Pinpoint the cell where the given text exists, returning its (x, y) midpoint coordinate. 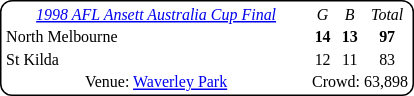
97 (388, 37)
Venue: Waverley Park (156, 82)
83 (388, 60)
B (350, 14)
13 (350, 37)
G (323, 14)
Total (388, 14)
14 (323, 37)
St Kilda (156, 60)
Crowd: 63,898 (360, 82)
North Melbourne (156, 37)
12 (323, 60)
1998 AFL Ansett Australia Cup Final (156, 14)
11 (350, 60)
